Pinpoint the cell where the given text exists, returning its [x, y] midpoint coordinate. 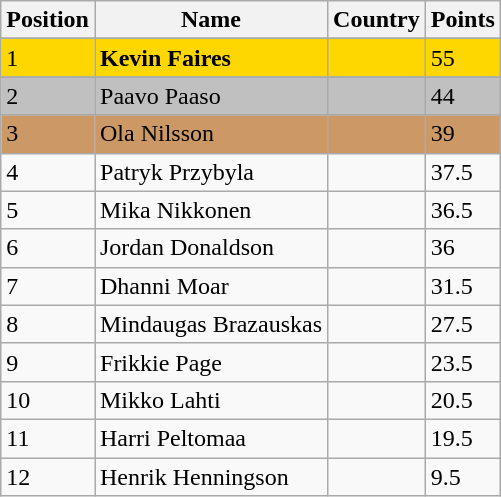
31.5 [462, 286]
44 [462, 96]
Henrik Henningson [210, 477]
Mikko Lahti [210, 400]
20.5 [462, 400]
27.5 [462, 324]
10 [48, 400]
36 [462, 248]
Dhanni Moar [210, 286]
36.5 [462, 210]
Name [210, 20]
4 [48, 172]
Patryk Przybyla [210, 172]
7 [48, 286]
3 [48, 134]
Ola Nilsson [210, 134]
12 [48, 477]
55 [462, 58]
2 [48, 96]
11 [48, 438]
Mindaugas Brazauskas [210, 324]
Points [462, 20]
1 [48, 58]
5 [48, 210]
Mika Nikkonen [210, 210]
19.5 [462, 438]
9.5 [462, 477]
Paavo Paaso [210, 96]
23.5 [462, 362]
Country [377, 20]
6 [48, 248]
Harri Peltomaa [210, 438]
Jordan Donaldson [210, 248]
Position [48, 20]
8 [48, 324]
Frikkie Page [210, 362]
37.5 [462, 172]
9 [48, 362]
Kevin Faires [210, 58]
39 [462, 134]
